Determine the (X, Y) coordinate at the center of the cell enclosing the given text.  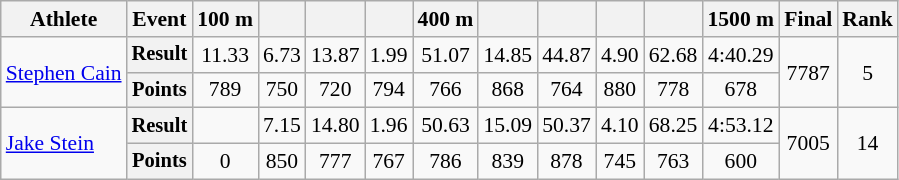
600 (740, 162)
720 (336, 90)
Event (160, 19)
777 (336, 162)
50.37 (566, 126)
6.73 (282, 55)
51.07 (446, 55)
767 (389, 162)
15.09 (508, 126)
764 (566, 90)
100 m (225, 19)
7.15 (282, 126)
786 (446, 162)
678 (740, 90)
789 (225, 90)
750 (282, 90)
14.80 (336, 126)
794 (389, 90)
839 (508, 162)
1500 m (740, 19)
880 (620, 90)
766 (446, 90)
11.33 (225, 55)
1.99 (389, 55)
14.85 (508, 55)
Athlete (64, 19)
4:40.29 (740, 55)
1.96 (389, 126)
68.25 (674, 126)
4:53.12 (740, 126)
400 m (446, 19)
4.10 (620, 126)
14 (868, 144)
Final (808, 19)
0 (225, 162)
Rank (868, 19)
44.87 (566, 55)
7005 (808, 144)
7787 (808, 72)
850 (282, 162)
4.90 (620, 55)
50.63 (446, 126)
778 (674, 90)
13.87 (336, 55)
Stephen Cain (64, 72)
5 (868, 72)
Jake Stein (64, 144)
62.68 (674, 55)
763 (674, 162)
878 (566, 162)
868 (508, 90)
745 (620, 162)
